Search for the cell housing the specified text and yield its (x, y) center coordinate. 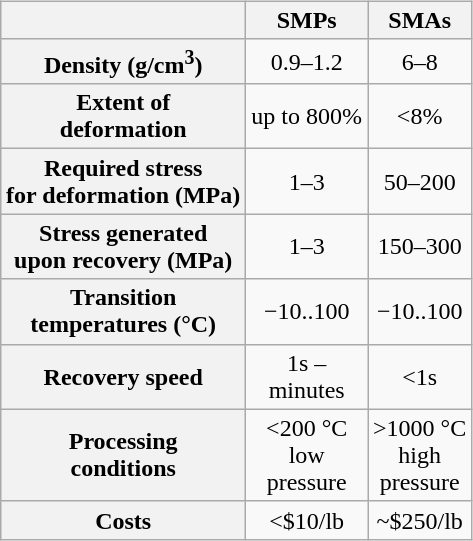
Costs (124, 520)
Required stress for deformation (MPa) (124, 182)
Processing conditions (124, 455)
6–8 (420, 62)
SMAs (420, 20)
>1000 °C high pressure (420, 455)
50–200 (420, 182)
<1s (420, 376)
~$250/lb (420, 520)
0.9–1.2 (307, 62)
SMPs (307, 20)
Recovery speed (124, 376)
<8% (420, 116)
up to 800% (307, 116)
<$10/lb (307, 520)
1s – minutes (307, 376)
Transition temperatures (°C) (124, 312)
Density (g/cm3) (124, 62)
<200 °C low pressure (307, 455)
Stress generated upon recovery (MPa) (124, 246)
Extent of deformation (124, 116)
150–300 (420, 246)
